Return (X, Y) of the center of cell containing provided text 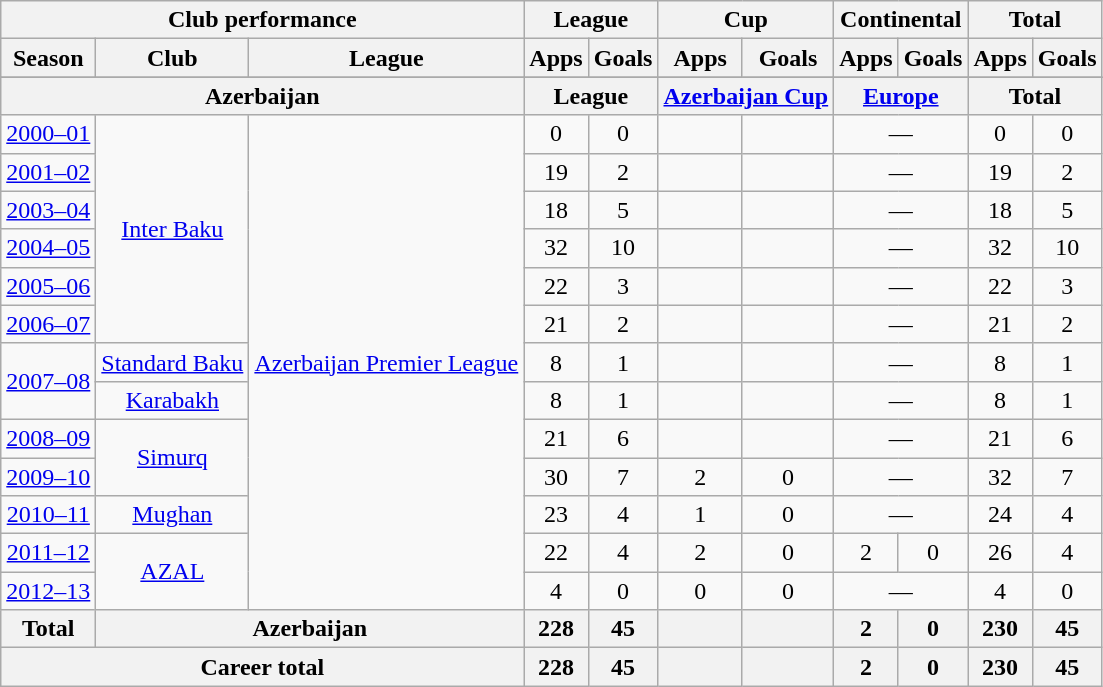
2011–12 (48, 553)
2008–09 (48, 438)
2005–06 (48, 286)
23 (556, 515)
Season (48, 58)
2006–07 (48, 324)
Standard Baku (172, 362)
Cup (746, 20)
Career total (262, 667)
24 (1000, 515)
2004–05 (48, 248)
Europe (901, 96)
2001–02 (48, 172)
Club performance (262, 20)
AZAL (172, 572)
Mughan (172, 515)
Azerbaijan Cup (746, 96)
Club (172, 58)
2010–11 (48, 515)
Karabakh (172, 400)
Continental (901, 20)
2003–04 (48, 210)
2012–13 (48, 591)
Simurq (172, 457)
2009–10 (48, 477)
30 (556, 477)
Azerbaijan Premier League (386, 362)
2007–08 (48, 381)
2000–01 (48, 134)
26 (1000, 553)
Inter Baku (172, 229)
